Detect which cell encompasses the target text, then output its [x, y] center coordinate. 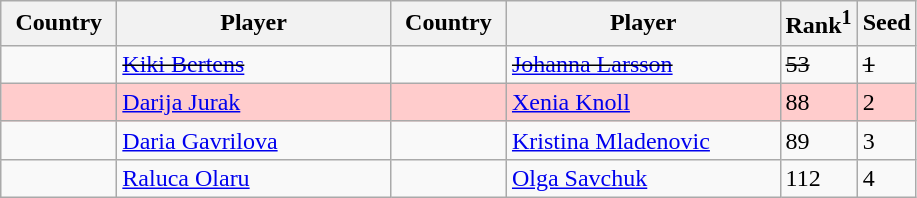
53 [818, 64]
Raluca Olaru [254, 178]
88 [818, 102]
Johanna Larsson [643, 64]
112 [818, 178]
3 [886, 140]
Daria Gavrilova [254, 140]
Kristina Mladenovic [643, 140]
Seed [886, 24]
Kiki Bertens [254, 64]
2 [886, 102]
1 [886, 64]
Olga Savchuk [643, 178]
Darija Jurak [254, 102]
Xenia Knoll [643, 102]
4 [886, 178]
Rank1 [818, 24]
89 [818, 140]
